Return (x, y) of the center of cell containing provided text 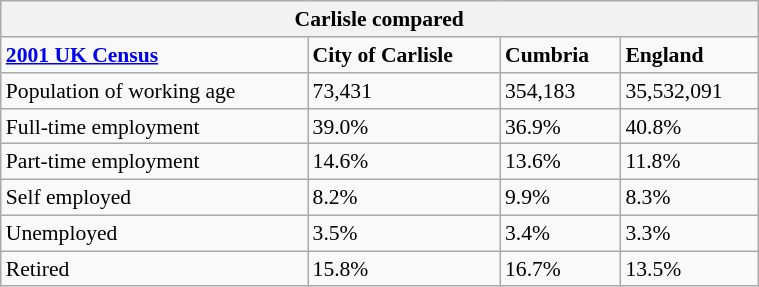
354,183 (560, 91)
15.8% (404, 269)
Self employed (154, 197)
73,431 (404, 91)
3.5% (404, 233)
13.6% (560, 162)
9.9% (560, 197)
City of Carlisle (404, 55)
8.3% (688, 197)
2001 UK Census (154, 55)
35,532,091 (688, 91)
Full-time employment (154, 126)
8.2% (404, 197)
40.8% (688, 126)
Cumbria (560, 55)
3.3% (688, 233)
England (688, 55)
11.8% (688, 162)
39.0% (404, 126)
13.5% (688, 269)
Unemployed (154, 233)
Carlisle compared (380, 19)
3.4% (560, 233)
16.7% (560, 269)
Population of working age (154, 91)
Retired (154, 269)
36.9% (560, 126)
Part-time employment (154, 162)
14.6% (404, 162)
